Determine the (x, y) coordinate at the center of the cell enclosing the given text.  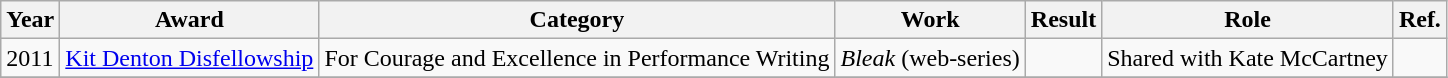
Ref. (1420, 20)
Category (577, 20)
For Courage and Excellence in Performance Writing (577, 58)
2011 (30, 58)
Shared with Kate McCartney (1248, 58)
Work (930, 20)
Award (190, 20)
Bleak (web-series) (930, 58)
Kit Denton Disfellowship (190, 58)
Year (30, 20)
Result (1063, 20)
Role (1248, 20)
